Determine the (X, Y) coordinate at the center of the cell enclosing the given text.  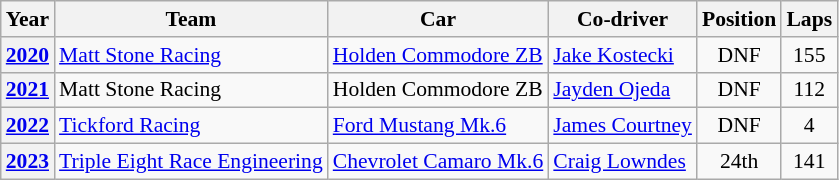
24th (739, 162)
Laps (809, 19)
Craig Lowndes (622, 162)
4 (809, 126)
2023 (28, 162)
Year (28, 19)
Triple Eight Race Engineering (191, 162)
2021 (28, 90)
Chevrolet Camaro Mk.6 (438, 162)
2022 (28, 126)
141 (809, 162)
Tickford Racing (191, 126)
Jake Kostecki (622, 55)
2020 (28, 55)
James Courtney (622, 126)
Co-driver (622, 19)
112 (809, 90)
Ford Mustang Mk.6 (438, 126)
155 (809, 55)
Car (438, 19)
Team (191, 19)
Position (739, 19)
Jayden Ojeda (622, 90)
